Identify which cell holds the provided text, then report its (x, y) central coordinate. 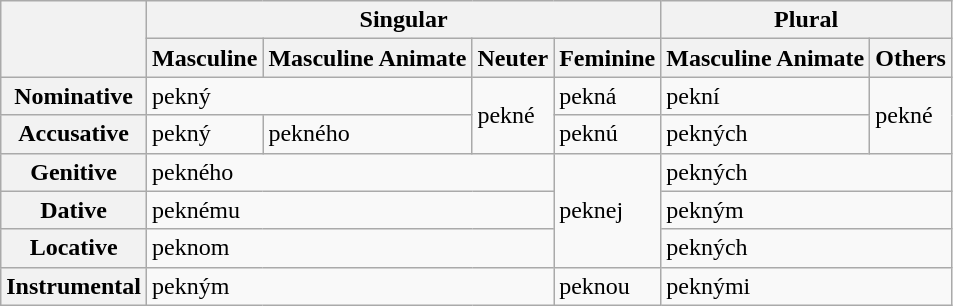
Instrumental (74, 286)
peknej (608, 210)
peknému (350, 210)
Masculine (204, 58)
pekní (766, 96)
Locative (74, 248)
Singular (403, 20)
Feminine (608, 58)
peknom (350, 248)
peknou (608, 286)
peknými (806, 286)
Neuter (513, 58)
Genitive (74, 172)
Accusative (74, 134)
Dative (74, 210)
pekná (608, 96)
Plural (806, 20)
peknú (608, 134)
Nominative (74, 96)
Others (911, 58)
